Capture the cell that displays the provided text and extract its (x, y) central coordinate. 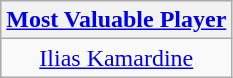
Ilias Kamardine (116, 58)
Most Valuable Player (116, 20)
